Pinpoint the cell where the given text exists, returning its [X, Y] midpoint coordinate. 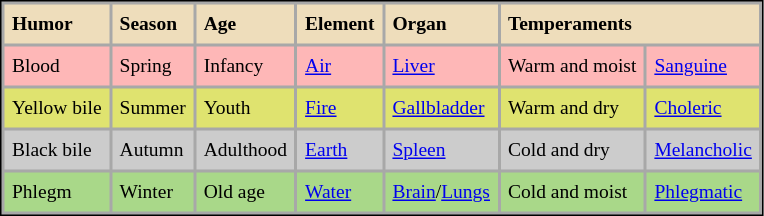
Spring [152, 66]
Brain/Lungs [442, 192]
Temperaments [630, 24]
Yellow bile [56, 108]
Winter [152, 192]
Humor [56, 24]
Gallbladder [442, 108]
Liver [442, 66]
Blood [56, 66]
Youth [245, 108]
Element [340, 24]
Fire [340, 108]
Sanguine [703, 66]
Cold and dry [572, 150]
Choleric [703, 108]
Phlegm [56, 192]
Black bile [56, 150]
Age [245, 24]
Melancholic [703, 150]
Water [340, 192]
Adulthood [245, 150]
Organ [442, 24]
Earth [340, 150]
Old age [245, 192]
Phlegmatic [703, 192]
Spleen [442, 150]
Warm and dry [572, 108]
Infancy [245, 66]
Warm and moist [572, 66]
Autumn [152, 150]
Cold and moist [572, 192]
Air [340, 66]
Season [152, 24]
Summer [152, 108]
